For the text-containing cell, return its midpoint in (X, Y) coordinate format. 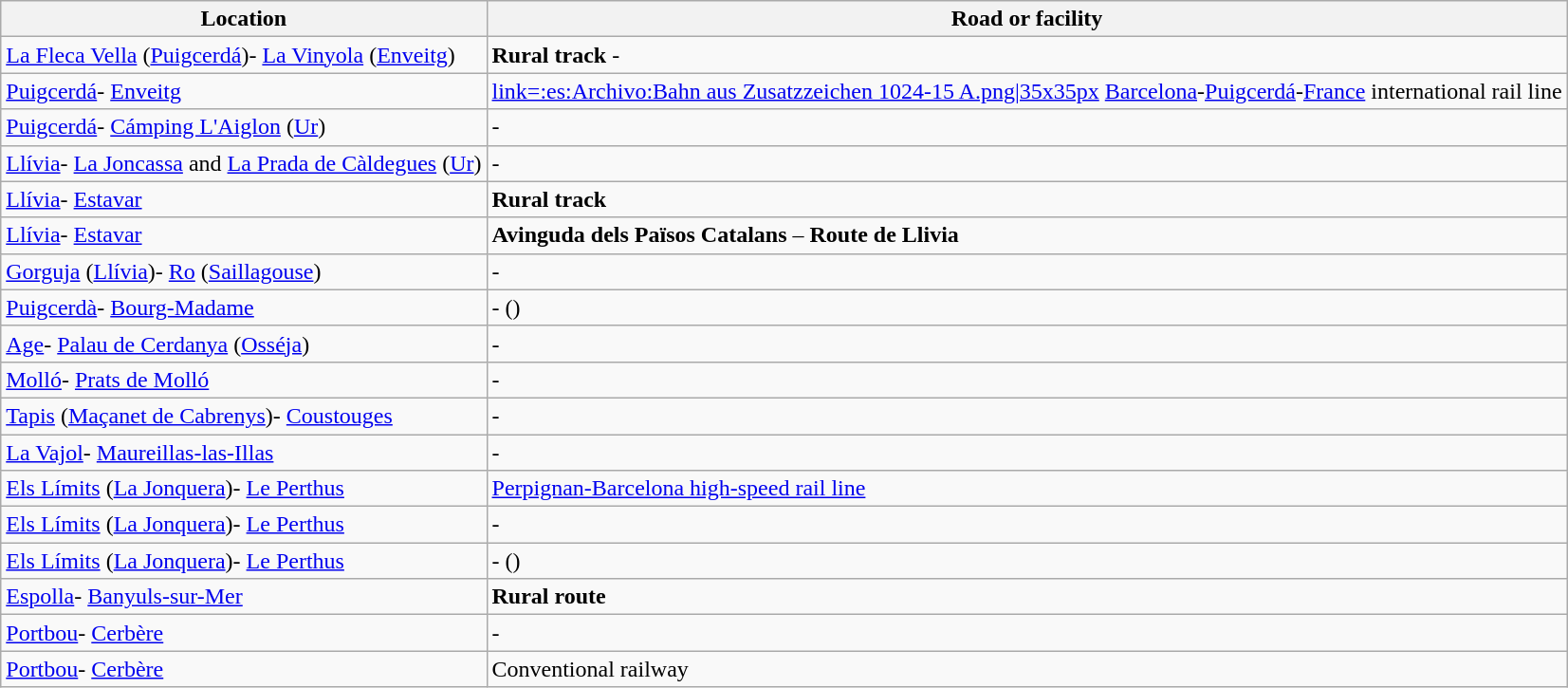
Llívia- La Joncassa and La Prada de Càldegues (Ur) (244, 163)
Rural track - (1026, 55)
Puigcerdá- Cámping L'Aiglon (Ur) (244, 127)
Location (244, 19)
link=:es:Archivo:Bahn aus Zusatzzeichen 1024-15 A.png|35x35px Barcelona-Puigcerdá-France international rail line (1026, 91)
Road or facility (1026, 19)
Tapis (Maçanet de Cabrenys)- Coustouges (244, 416)
Rural track (1026, 199)
Avinguda dels Països Catalans – Route de Llivia (1026, 235)
La Fleca Vella (Puigcerdá)- La Vinyola (Enveitg) (244, 55)
Rural route (1026, 597)
Perpignan-Barcelona high-speed rail line (1026, 489)
Gorguja (Llívia)- Ro (Saillagouse) (244, 271)
Conventional railway (1026, 669)
Espolla- Banyuls-sur-Mer (244, 597)
Puigcerdà- Bourg-Madame (244, 307)
Molló- Prats de Molló (244, 380)
La Vajol- Maureillas-las-Illas (244, 453)
Puigcerdá- Enveitg (244, 91)
Age- Palau de Cerdanya (Osséja) (244, 344)
